Return the [x, y] coordinate for the center point of the cell that contains the specified text.  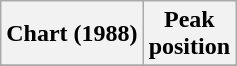
Peakposition [189, 34]
Chart (1988) [72, 34]
